Return the [X, Y] coordinate for the center point of the cell that contains the specified text.  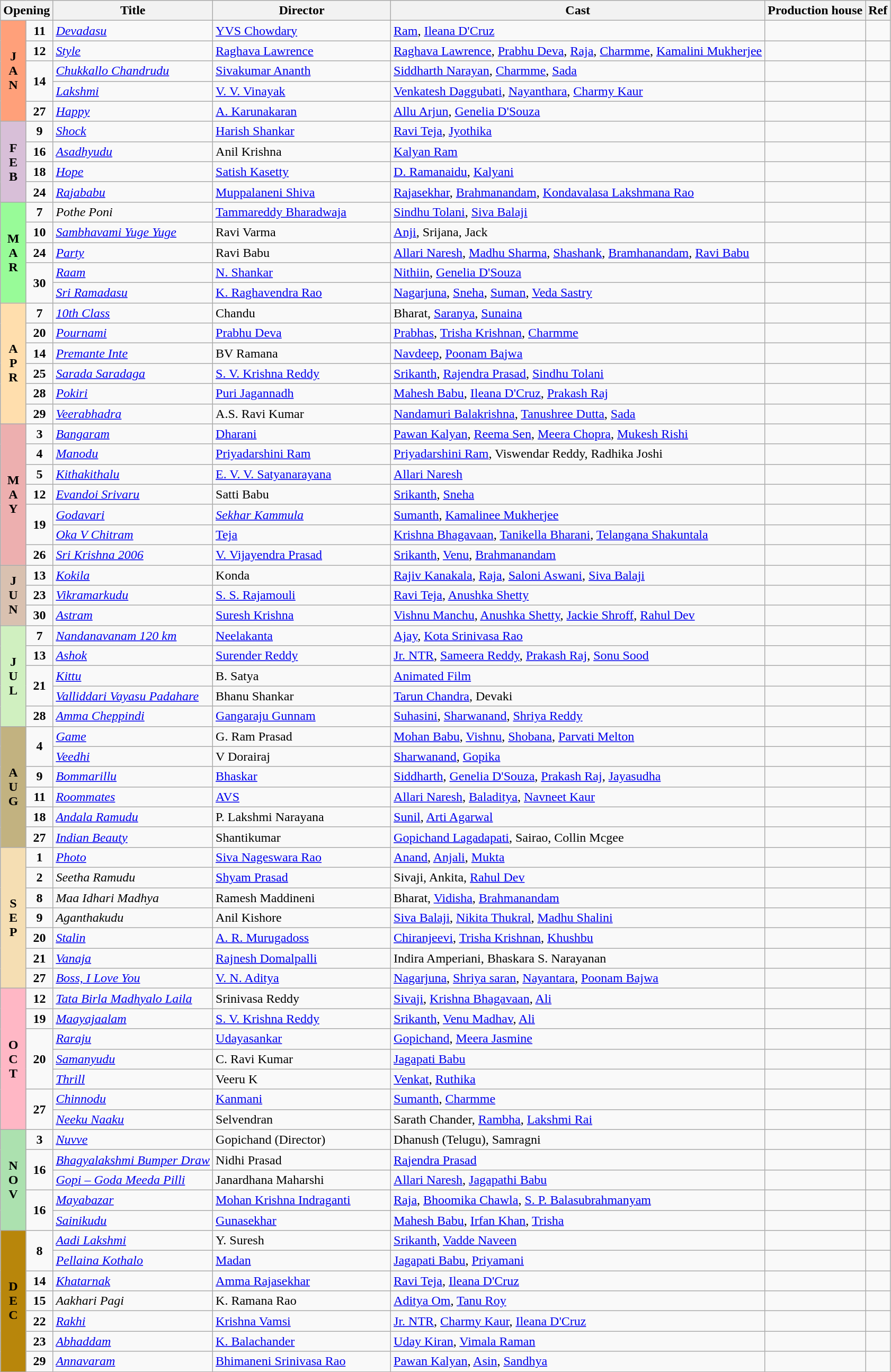
Kanmani [302, 1099]
Jagapati Babu [578, 1059]
Chukkallo Chandrudu [133, 71]
Thrill [133, 1079]
Oka V Chitram [133, 534]
Satti Babu [302, 494]
Maayajaalam [133, 1019]
Bharat, Vidisha, Brahmanandam [578, 898]
Harish Shankar [302, 131]
Sunil, Arti Agarwal [578, 817]
Suhasini, Sharwanand, Shriya Reddy [578, 716]
Aakhari Pagi [133, 1301]
Srikanth, Sneha [578, 494]
Raja, Bhoomika Chawla, S. P. Balasubrahmanyam [578, 1200]
Nidhi Prasad [302, 1160]
Kokila [133, 575]
C. Ravi Kumar [302, 1059]
Jr. NTR, Charmy Kaur, Ileana D'Cruz [578, 1321]
A. R. Murugadoss [302, 938]
K. Ramana Rao [302, 1301]
Nandanavanam 120 km [133, 636]
Prabhu Deva [302, 333]
Chandu [302, 313]
2 [39, 877]
Vikramarkudu [133, 595]
Jr. NTR, Sameera Reddy, Prakash Raj, Sonu Sood [578, 656]
Ajay, Kota Srinivasa Rao [578, 636]
Raraju [133, 1039]
Teja [302, 534]
Valliddari Vayasu Padahare [133, 696]
Aditya Om, Tanu Roy [578, 1301]
Krishna Vamsi [302, 1321]
Neeku Naaku [133, 1119]
Rakhi [133, 1321]
Veedhi [133, 756]
Kalyan Ram [578, 152]
G. Ram Prasad [302, 736]
Nagarjuna, Shriya saran, Nayantara, Poonam Bajwa [578, 978]
Sivaji, Krishna Bhagavaan, Ali [578, 999]
Evandoi Srivaru [133, 494]
Sainikudu [133, 1220]
Rajiv Kanakala, Raja, Saloni Aswani, Siva Balaji [578, 575]
Pothe Poni [133, 212]
Sekhar Kammula [302, 514]
Allari Naresh, Madhu Sharma, Shashank, Bramhanandam, Ravi Babu [578, 253]
MAY [14, 494]
10th Class [133, 313]
MAR [14, 252]
Allari Naresh, Baladitya, Navneet Kaur [578, 797]
Mohan Babu, Vishnu, Shobana, Parvati Melton [578, 736]
Rajasekhar, Brahmanandam, Kondavalasa Lakshmana Rao [578, 192]
N. Shankar [302, 273]
Veeru K [302, 1079]
Maa Idhari Madhya [133, 898]
Gunasekhar [302, 1220]
V. Vijayendra Prasad [302, 555]
Samanyudu [133, 1059]
V Dorairaj [302, 756]
Nithiin, Genelia D'Souza [578, 273]
JAN [14, 71]
Jagapati Babu, Priyamani [578, 1261]
Ravi Varma [302, 232]
Opening [26, 11]
Shantikumar [302, 837]
Allari Naresh, Jagapathi Babu [578, 1180]
Mayabazar [133, 1200]
Selvendran [302, 1119]
Ref [878, 11]
Uday Kiran, Vimala Raman [578, 1341]
Ravi Babu [302, 253]
Stalin [133, 938]
Bhaskar [302, 777]
Prabhas, Trisha Krishnan, Charmme [578, 333]
Khatarnak [133, 1281]
Dhanush (Telugu), Samragni [578, 1139]
Gopi – Goda Meeda Pilli [133, 1180]
Happy [133, 111]
Ashok [133, 656]
A.S. Ravi Kumar [302, 414]
Anji, Srijana, Jack [578, 232]
FEB [14, 162]
Mahesh Babu, Irfan Khan, Trisha [578, 1220]
Udayasankar [302, 1039]
Gopichand, Meera Jasmine [578, 1039]
Siva Balaji, Nikita Thukral, Madhu Shalini [578, 918]
APR [14, 363]
Lakshmi [133, 91]
Siddharth, Genelia D'Souza, Prakash Raj, Jayasudha [578, 777]
Sarath Chander, Rambha, Lakshmi Rai [578, 1119]
Amma Cheppindi [133, 716]
Pournami [133, 333]
Y. Suresh [302, 1241]
Indira Amperiani, Bhaskara S. Narayanan [578, 958]
Photo [133, 857]
15 [39, 1301]
Shock [133, 131]
Vanaja [133, 958]
Ravi Teja, Jyothika [578, 131]
Bhanu Shankar [302, 696]
Mohan Krishna Indraganti [302, 1200]
Roommates [133, 797]
Ravi Teja, Anushka Shetty [578, 595]
JUN [14, 595]
Production house [815, 11]
AVS [302, 797]
Devadasu [133, 31]
NOV [14, 1180]
Surender Reddy [302, 656]
Sumanth, Kamalinee Mukherjee [578, 514]
OCT [14, 1059]
Janardhana Maharshi [302, 1180]
Bangaram [133, 434]
Sharwanand, Gopika [578, 756]
Game [133, 736]
Srikanth, Venu, Brahmanandam [578, 555]
Dharani [302, 434]
Astram [133, 616]
Allu Arjun, Genelia D'Souza [578, 111]
K. Balachander [302, 1341]
Raam [133, 273]
Mahesh Babu, Ileana D'Cruz, Prakash Raj [578, 394]
Neelakanta [302, 636]
Anil Kishore [302, 918]
Sivaji, Ankita, Rahul Dev [578, 877]
E. V. V. Satyanarayana [302, 474]
Tammareddy Bharadwaja [302, 212]
Chinnodu [133, 1099]
Muppalaneni Shiva [302, 192]
Aganthakudu [133, 918]
D. Ramanaidu, Kalyani [578, 172]
Priyadarshini Ram [302, 454]
Venkatesh Daggubati, Nayanthara, Charmy Kaur [578, 91]
Kithakithalu [133, 474]
Shyam Prasad [302, 877]
Srikanth, Vadde Naveen [578, 1241]
Rajnesh Domalpalli [302, 958]
Gangaraju Gunnam [302, 716]
Gopichand (Director) [302, 1139]
Asadhyudu [133, 152]
V. N. Aditya [302, 978]
Rajendra Prasad [578, 1160]
Sri Ramadasu [133, 293]
Anil Krishna [302, 152]
5 [39, 474]
Veerabhadra [133, 414]
AUG [14, 787]
Premante Inte [133, 353]
Raghava Lawrence [302, 51]
A. Karunakaran [302, 111]
Pawan Kalyan, Reema Sen, Meera Chopra, Mukesh Rishi [578, 434]
Cast [578, 11]
Indian Beauty [133, 837]
Chiranjeevi, Trisha Krishnan, Khushbu [578, 938]
1 [39, 857]
Suresh Krishna [302, 616]
B. Satya [302, 676]
Satish Kasetty [302, 172]
Amma Rajasekhar [302, 1281]
Sindhu Tolani, Siva Balaji [578, 212]
Srinivasa Reddy [302, 999]
Nandamuri Balakrishna, Tanushree Dutta, Sada [578, 414]
Puri Jagannadh [302, 394]
Seetha Ramudu [133, 877]
Party [133, 253]
K. Raghavendra Rao [302, 293]
22 [39, 1321]
Sambhavami Yuge Yuge [133, 232]
Hope [133, 172]
Bhagyalakshmi Bumper Draw [133, 1160]
Ram, Ileana D'Cruz [578, 31]
Srikanth, Rajendra Prasad, Sindhu Tolani [578, 373]
Vishnu Manchu, Anushka Shetty, Jackie Shroff, Rahul Dev [578, 616]
Srikanth, Venu Madhav, Ali [578, 1019]
Tarun Chandra, Devaki [578, 696]
Sri Krishna 2006 [133, 555]
Madan [302, 1261]
Pellaina Kothalo [133, 1261]
Bhimaneni Srinivasa Rao [302, 1361]
Animated Film [578, 676]
Venkat, Ruthika [578, 1079]
Sivakumar Ananth [302, 71]
Pawan Kalyan, Asin, Sandhya [578, 1361]
Kittu [133, 676]
S. S. Rajamouli [302, 595]
Anand, Anjali, Mukta [578, 857]
Director [302, 11]
Godavari [133, 514]
Nagarjuna, Sneha, Suman, Veda Sastry [578, 293]
JUL [14, 676]
Rajababu [133, 192]
25 [39, 373]
Tata Birla Madhyalo Laila [133, 999]
Nuvve [133, 1139]
Abhaddam [133, 1341]
Siva Nageswara Rao [302, 857]
Ramesh Maddineni [302, 898]
YVS Chowdary [302, 31]
Annavaram [133, 1361]
Boss, I Love You [133, 978]
10 [39, 232]
Allari Naresh [578, 474]
Title [133, 11]
Aadi Lakshmi [133, 1241]
BV Ramana [302, 353]
V. V. Vinayak [302, 91]
Style [133, 51]
Andala Ramudu [133, 817]
Gopichand Lagadapati, Sairao, Collin Mcgee [578, 837]
Ravi Teja, Ileana D'Cruz [578, 1281]
Sarada Saradaga [133, 373]
SEP [14, 917]
Konda [302, 575]
Manodu [133, 454]
Bharat, Saranya, Sunaina [578, 313]
P. Lakshmi Narayana [302, 817]
Bommarillu [133, 777]
Navdeep, Poonam Bajwa [578, 353]
Pokiri [133, 394]
Raghava Lawrence, Prabhu Deva, Raja, Charmme, Kamalini Mukherjee [578, 51]
Priyadarshini Ram, Viswendar Reddy, Radhika Joshi [578, 454]
26 [39, 555]
DEC [14, 1301]
Siddharth Narayan, Charmme, Sada [578, 71]
Krishna Bhagavaan, Tanikella Bharani, Telangana Shakuntala [578, 534]
Sumanth, Charmme [578, 1099]
